Output the [X, Y] coordinate of the center of the cell containing the given text.  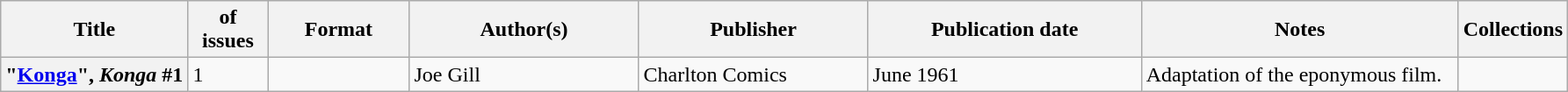
June 1961 [1005, 74]
Author(s) [524, 30]
of issues [228, 30]
Charlton Comics [754, 74]
Adaptation of the eponymous film. [1300, 74]
Title [95, 30]
Format [339, 30]
"Konga", Konga #1 [95, 74]
Collections [1513, 30]
1 [228, 74]
Publication date [1005, 30]
Publisher [754, 30]
Notes [1300, 30]
Joe Gill [524, 74]
